Determine the (x, y) coordinate at the center of the cell enclosing the given text.  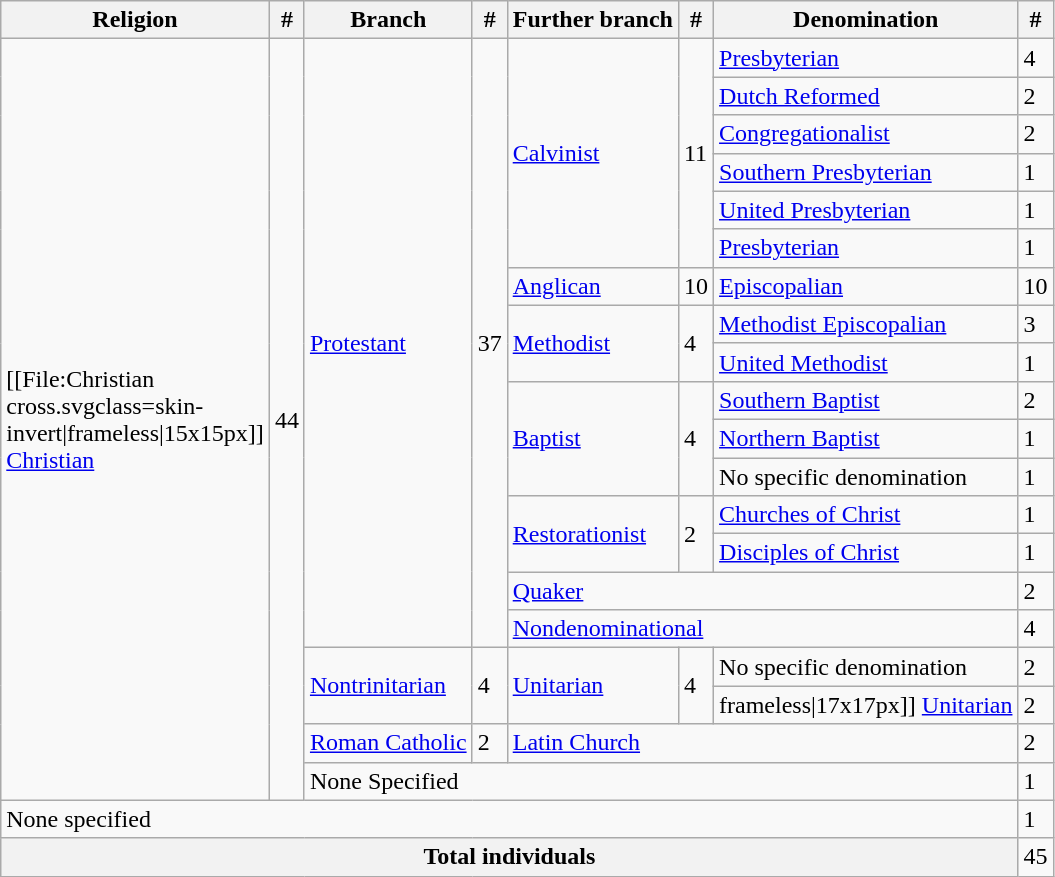
Southern Presbyterian (866, 172)
None specified (510, 819)
Nondenominational (762, 629)
Anglican (592, 286)
Nontrinitarian (388, 686)
Further branch (592, 20)
Latin Church (762, 743)
Calvinist (592, 153)
44 (286, 420)
Roman Catholic (388, 743)
Dutch Reformed (866, 96)
Restorationist (592, 534)
Religion (136, 20)
Quaker (762, 591)
Unitarian (592, 686)
Total individuals (510, 857)
Methodist (592, 343)
Branch (388, 20)
Episcopalian (866, 286)
37 (490, 344)
frameless|17x17px]] Unitarian (866, 705)
Churches of Christ (866, 515)
United Presbyterian (866, 210)
None Specified (661, 781)
Baptist (592, 438)
Methodist Episcopalian (866, 324)
Denomination (866, 20)
United Methodist (866, 362)
[[File:Christian cross.svgclass=skin-invert|frameless|15x15px]] Christian (136, 420)
Northern Baptist (866, 438)
Congregationalist (866, 134)
45 (1036, 857)
Southern Baptist (866, 400)
11 (696, 153)
Protestant (388, 344)
3 (1036, 324)
Disciples of Christ (866, 553)
